Find where the given text appears and provide that cell's center as [X, Y] coordinate. 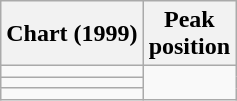
Chart (1999) [72, 34]
Peakposition [189, 34]
